From the cell containing the given text, extract its center point as [X, Y] coordinate. 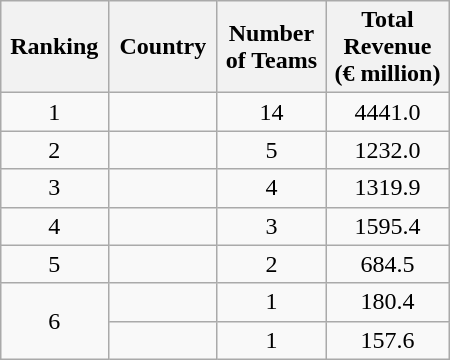
157.6 [388, 340]
1232.0 [388, 150]
Total Revenue (€ million) [388, 47]
180.4 [388, 302]
4441.0 [388, 112]
1319.9 [388, 188]
6 [54, 321]
Ranking [54, 47]
Country [164, 47]
14 [272, 112]
1595.4 [388, 226]
Number of Teams [272, 47]
684.5 [388, 264]
